Find where the given text appears and provide that cell's center as (X, Y) coordinate. 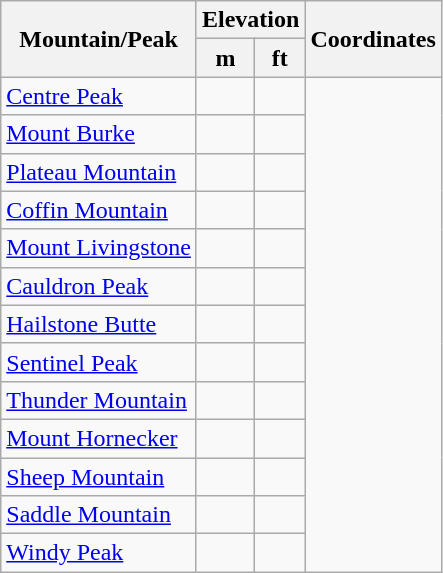
Windy Peak (99, 553)
Sheep Mountain (99, 477)
Hailstone Butte (99, 324)
Mount Burke (99, 134)
Plateau Mountain (99, 172)
Centre Peak (99, 96)
Mount Hornecker (99, 438)
Coffin Mountain (99, 210)
Thunder Mountain (99, 400)
Coordinates (373, 39)
Mountain/Peak (99, 39)
Sentinel Peak (99, 362)
Elevation (250, 20)
Cauldron Peak (99, 286)
Saddle Mountain (99, 515)
Mount Livingstone (99, 248)
ft (279, 58)
m (225, 58)
